Output the (X, Y) coordinate of the center of the cell containing the given text.  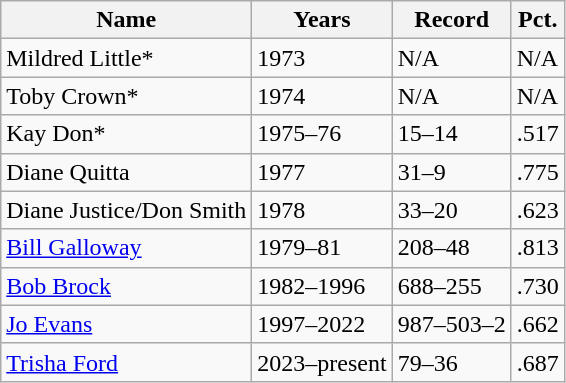
Kay Don* (126, 134)
Toby Crown* (126, 96)
Bill Galloway (126, 248)
Mildred Little* (126, 58)
33–20 (452, 210)
1978 (322, 210)
1974 (322, 96)
.730 (538, 286)
208–48 (452, 248)
Diane Justice/Don Smith (126, 210)
.687 (538, 362)
.623 (538, 210)
1997–2022 (322, 324)
.813 (538, 248)
Jo Evans (126, 324)
1977 (322, 172)
1975–76 (322, 134)
Bob Brock (126, 286)
1979–81 (322, 248)
Name (126, 20)
2023–present (322, 362)
.662 (538, 324)
79–36 (452, 362)
.775 (538, 172)
1982–1996 (322, 286)
Diane Quitta (126, 172)
688–255 (452, 286)
15–14 (452, 134)
Pct. (538, 20)
987–503–2 (452, 324)
Record (452, 20)
Trisha Ford (126, 362)
Years (322, 20)
31–9 (452, 172)
.517 (538, 134)
1973 (322, 58)
